Find where the given text appears and provide that cell's center as (x, y) coordinate. 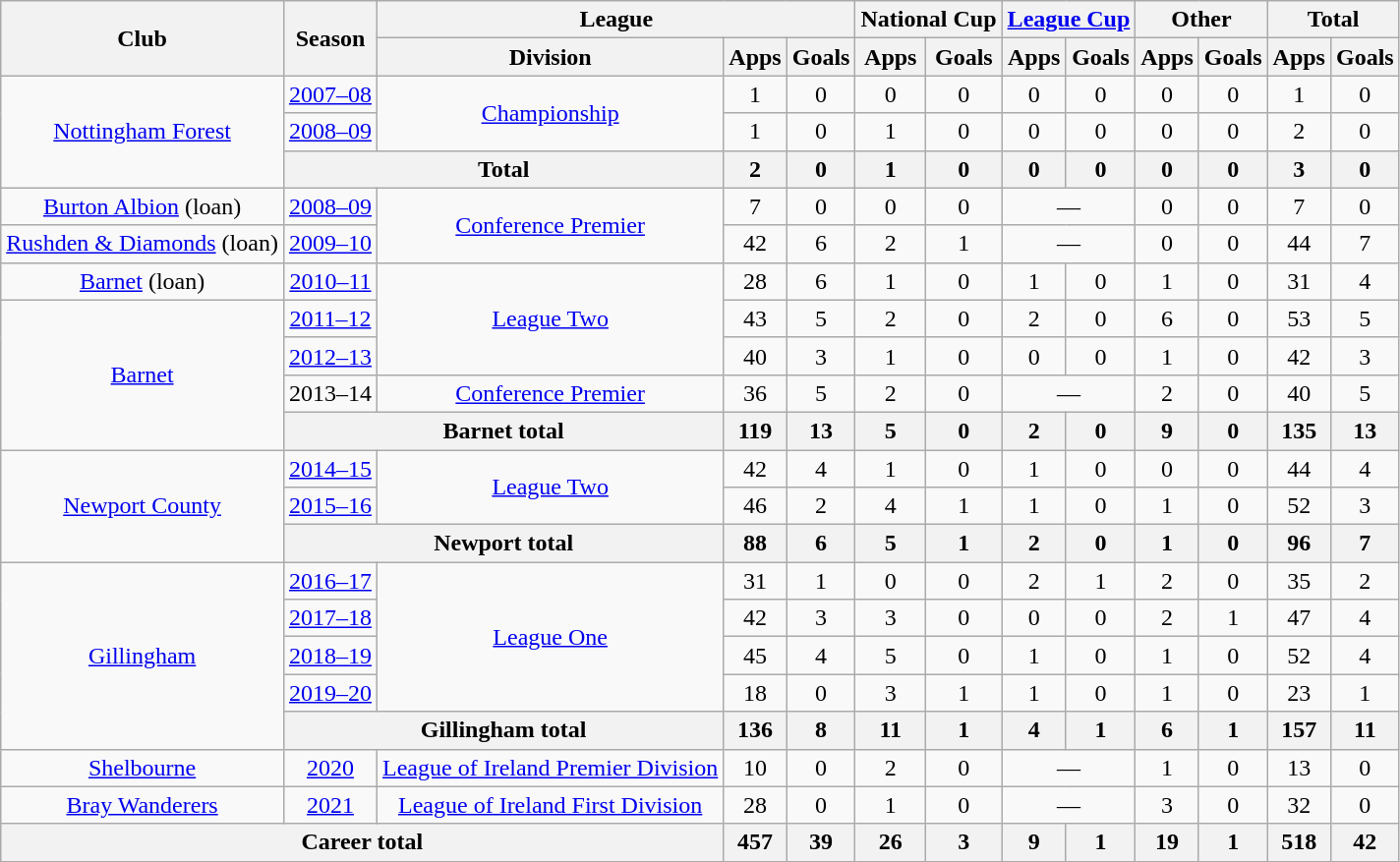
Career total (362, 842)
League of Ireland First Division (551, 805)
Bray Wanderers (143, 805)
Newport County (143, 506)
National Cup (928, 20)
Nottingham Forest (143, 132)
Barnet (loan) (143, 281)
46 (755, 506)
Rushden & Diamonds (loan) (143, 244)
119 (755, 431)
2020 (330, 768)
League Cup (1069, 20)
Gillingham (143, 656)
32 (1299, 805)
Season (330, 38)
Gillingham total (503, 730)
157 (1299, 730)
2015–16 (330, 506)
Barnet total (503, 431)
136 (755, 730)
26 (891, 842)
2016–17 (330, 581)
2018–19 (330, 656)
Burton Albion (loan) (143, 206)
Other (1201, 20)
Shelbourne (143, 768)
45 (755, 656)
2021 (330, 805)
43 (755, 318)
8 (821, 730)
2014–15 (330, 469)
36 (755, 393)
Club (143, 38)
League One (551, 637)
53 (1299, 318)
2019–20 (330, 693)
2009–10 (330, 244)
457 (755, 842)
23 (1299, 693)
518 (1299, 842)
135 (1299, 431)
47 (1299, 618)
19 (1167, 842)
League of Ireland Premier Division (551, 768)
35 (1299, 581)
39 (821, 842)
League (616, 20)
96 (1299, 544)
2010–11 (330, 281)
18 (755, 693)
2012–13 (330, 356)
Newport total (503, 544)
Championship (551, 113)
2013–14 (330, 393)
2011–12 (330, 318)
2007–08 (330, 94)
88 (755, 544)
10 (755, 768)
Barnet (143, 374)
2017–18 (330, 618)
Division (551, 57)
